Return the (x, y) coordinate for the center point of the cell that contains the specified text.  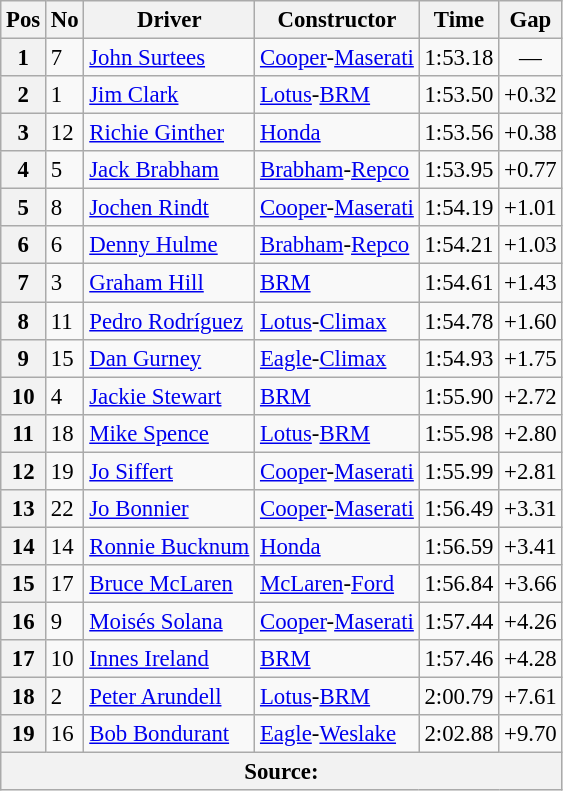
Driver (170, 20)
+0.32 (530, 95)
Jackie Stewart (170, 396)
1:53.95 (459, 170)
1:53.50 (459, 95)
+2.72 (530, 396)
1:53.56 (459, 133)
Eagle-Climax (338, 358)
13 (24, 509)
+4.28 (530, 659)
2:00.79 (459, 697)
+0.77 (530, 170)
+1.75 (530, 358)
1:56.49 (459, 509)
Peter Arundell (170, 697)
No (65, 20)
1:54.61 (459, 283)
Jack Brabham (170, 170)
1:55.98 (459, 433)
McLaren-Ford (338, 584)
1:55.99 (459, 471)
Gap (530, 20)
Bruce McLaren (170, 584)
Constructor (338, 20)
Dan Gurney (170, 358)
+0.38 (530, 133)
1:54.93 (459, 358)
Bob Bondurant (170, 734)
1:54.78 (459, 321)
— (530, 58)
John Surtees (170, 58)
Denny Hulme (170, 245)
+3.66 (530, 584)
Moisés Solana (170, 621)
Time (459, 20)
Innes Ireland (170, 659)
+9.70 (530, 734)
+1.03 (530, 245)
+1.43 (530, 283)
1:57.46 (459, 659)
+3.31 (530, 509)
+1.01 (530, 208)
+1.60 (530, 321)
Jo Bonnier (170, 509)
Pedro Rodríguez (170, 321)
Pos (24, 20)
Eagle-Weslake (338, 734)
Mike Spence (170, 433)
1:57.44 (459, 621)
Jochen Rindt (170, 208)
Jim Clark (170, 95)
1:56.59 (459, 546)
1:53.18 (459, 58)
Lotus-Climax (338, 321)
Richie Ginther (170, 133)
22 (65, 509)
Ronnie Bucknum (170, 546)
2:02.88 (459, 734)
1:55.90 (459, 396)
+3.41 (530, 546)
1:56.84 (459, 584)
+4.26 (530, 621)
1:54.21 (459, 245)
Source: (282, 772)
Jo Siffert (170, 471)
1:54.19 (459, 208)
+2.80 (530, 433)
+2.81 (530, 471)
Graham Hill (170, 283)
+7.61 (530, 697)
